Return (X, Y) of the center of cell containing provided text 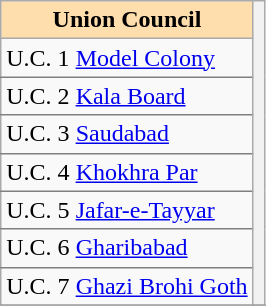
U.C. 2 Kala Board (127, 96)
U.C. 5 Jafar-e-Tayyar (127, 210)
U.C. 4 Khokhra Par (127, 172)
Union Council (127, 20)
U.C. 7 Ghazi Brohi Goth (127, 286)
U.C. 3 Saudabad (127, 134)
U.C. 1 Model Colony (127, 58)
U.C. 6 Gharibabad (127, 248)
